Locate the cell with the specified text and output its (X, Y) center coordinate. 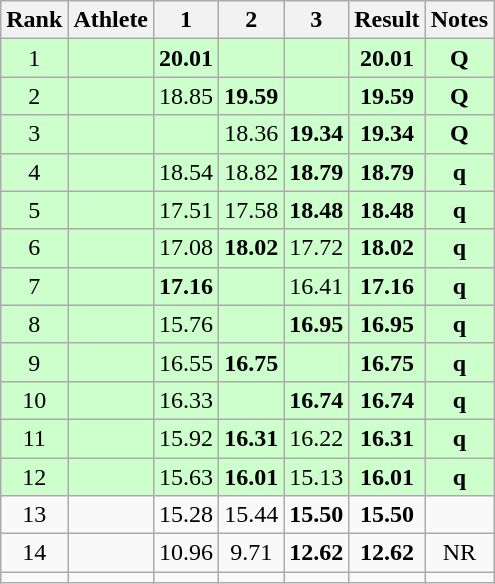
17.08 (186, 248)
12 (34, 477)
15.92 (186, 438)
7 (34, 286)
Rank (34, 20)
16.55 (186, 362)
Athlete (111, 20)
4 (34, 172)
15.28 (186, 515)
9 (34, 362)
10 (34, 400)
10.96 (186, 553)
18.54 (186, 172)
11 (34, 438)
5 (34, 210)
16.33 (186, 400)
16.22 (316, 438)
15.63 (186, 477)
8 (34, 324)
15.13 (316, 477)
Notes (459, 20)
18.82 (252, 172)
6 (34, 248)
15.76 (186, 324)
NR (459, 553)
18.85 (186, 96)
18.36 (252, 134)
9.71 (252, 553)
17.58 (252, 210)
16.41 (316, 286)
17.51 (186, 210)
15.44 (252, 515)
14 (34, 553)
Result (387, 20)
13 (34, 515)
17.72 (316, 248)
